Pinpoint the cell where the given text exists, returning its (x, y) midpoint coordinate. 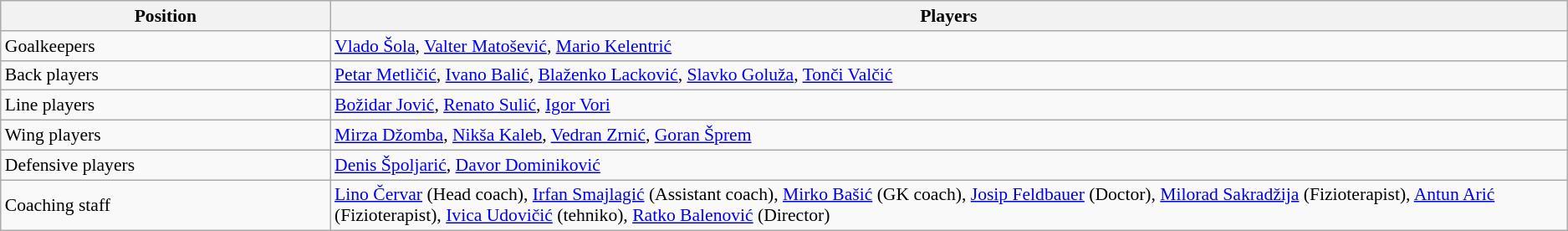
Players (948, 16)
Line players (166, 105)
Back players (166, 75)
Defensive players (166, 165)
Coaching staff (166, 206)
Petar Metličić, Ivano Balić, Blaženko Lacković, Slavko Goluža, Tonči Valčić (948, 75)
Position (166, 16)
Vlado Šola, Valter Matošević, Mario Kelentrić (948, 46)
Goalkeepers (166, 46)
Wing players (166, 136)
Mirza Džomba, Nikša Kaleb, Vedran Zrnić, Goran Šprem (948, 136)
Denis Špoljarić, Davor Dominiković (948, 165)
Božidar Jović, Renato Sulić, Igor Vori (948, 105)
